Scan for the cell matching the given text and deliver its (x, y) coordinate at center. 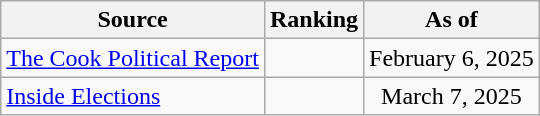
Ranking (314, 20)
March 7, 2025 (452, 96)
February 6, 2025 (452, 58)
As of (452, 20)
Source (133, 20)
Inside Elections (133, 96)
The Cook Political Report (133, 58)
